Pinpoint the cell where the given text exists, returning its (x, y) midpoint coordinate. 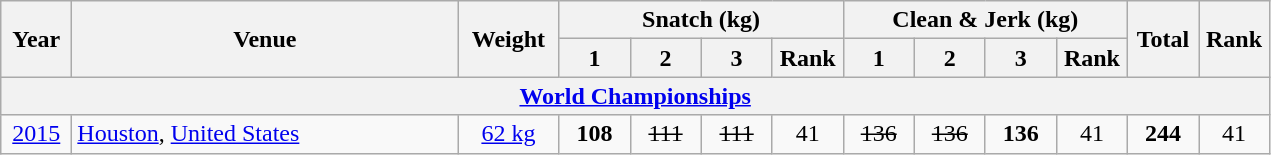
2015 (36, 134)
244 (1162, 134)
World Championships (636, 96)
Year (36, 39)
62 kg (508, 134)
Clean & Jerk (kg) (985, 20)
Venue (265, 39)
Total (1162, 39)
108 (594, 134)
Snatch (kg) (701, 20)
Houston, United States (265, 134)
Weight (508, 39)
